Capture the cell that displays the provided text and extract its (X, Y) central coordinate. 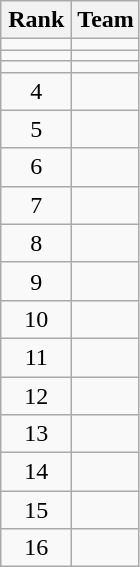
14 (36, 472)
5 (36, 129)
Team (106, 20)
11 (36, 357)
16 (36, 548)
13 (36, 434)
7 (36, 205)
9 (36, 281)
8 (36, 243)
Rank (36, 20)
6 (36, 167)
10 (36, 319)
12 (36, 395)
15 (36, 510)
4 (36, 91)
